Identify which cell holds the provided text, then report its [x, y] central coordinate. 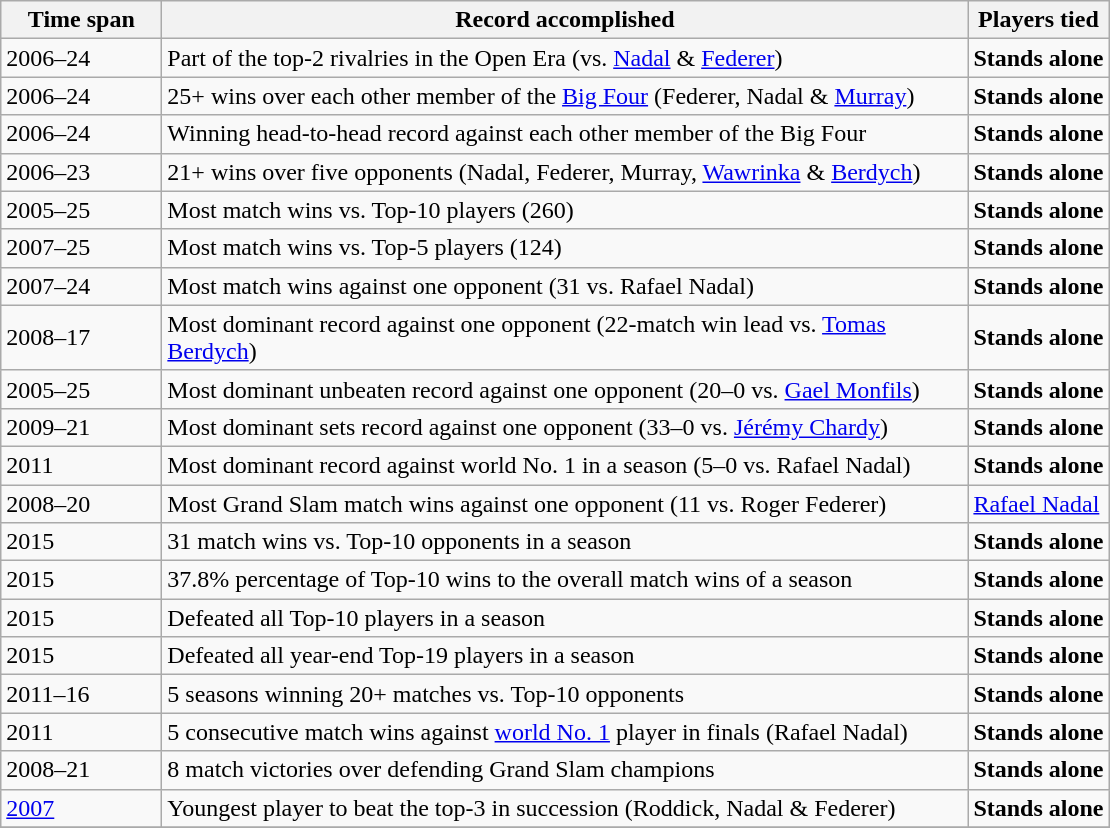
2007 [82, 808]
2008–17 [82, 338]
Most match wins vs. Top-10 players (260) [565, 210]
Most match wins vs. Top-5 players (124) [565, 248]
2011–16 [82, 694]
5 consecutive match wins against world No. 1 player in finals (Rafael Nadal) [565, 732]
Most dominant unbeaten record against one opponent (20–0 vs. Gael Monfils) [565, 389]
5 seasons winning 20+ matches vs. Top-10 opponents [565, 694]
31 match wins vs. Top-10 opponents in a season [565, 542]
37.8% percentage of Top-10 wins to the overall match wins of a season [565, 580]
Youngest player to beat the top-3 in succession (Roddick, Nadal & Federer) [565, 808]
2006–23 [82, 172]
Most dominant sets record against one opponent (33–0 vs. Jérémy Chardy) [565, 427]
2007–24 [82, 286]
2007–25 [82, 248]
Players tied [1038, 20]
Most dominant record against world No. 1 in a season (5–0 vs. Rafael Nadal) [565, 465]
2008–21 [82, 770]
8 match victories over defending Grand Slam champions [565, 770]
Most Grand Slam match wins against one opponent (11 vs. Roger Federer) [565, 503]
Winning head-to-head record against each other member of the Big Four [565, 134]
Rafael Nadal [1038, 503]
Most match wins against one opponent (31 vs. Rafael Nadal) [565, 286]
Record accomplished [565, 20]
25+ wins over each other member of the Big Four (Federer, Nadal & Murray) [565, 96]
Defeated all year-end Top-19 players in a season [565, 656]
Part of the top-2 rivalries in the Open Era (vs. Nadal & Federer) [565, 58]
Most dominant record against one opponent (22-match win lead vs. Tomas Berdych) [565, 338]
21+ wins over five opponents (Nadal, Federer, Murray, Wawrinka & Berdych) [565, 172]
2008–20 [82, 503]
2009–21 [82, 427]
Time span [82, 20]
Defeated all Top-10 players in a season [565, 618]
